Return (X, Y) of the center of cell containing provided text 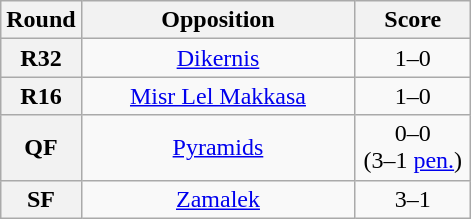
R32 (41, 58)
Misr Lel Makkasa (218, 96)
QF (41, 148)
Score (413, 20)
Opposition (218, 20)
Pyramids (218, 148)
0–0 (3–1 pen.) (413, 148)
R16 (41, 96)
SF (41, 199)
Zamalek (218, 199)
Round (41, 20)
3–1 (413, 199)
Dikernis (218, 58)
